Return the [x, y] coordinate for the center point of the cell that contains the specified text.  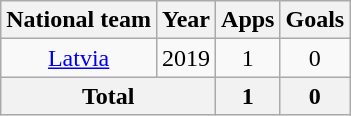
Total [108, 96]
National team [79, 20]
Latvia [79, 58]
Apps [248, 20]
2019 [186, 58]
Year [186, 20]
Goals [315, 20]
